Pinpoint the cell where the given text exists, returning its (X, Y) midpoint coordinate. 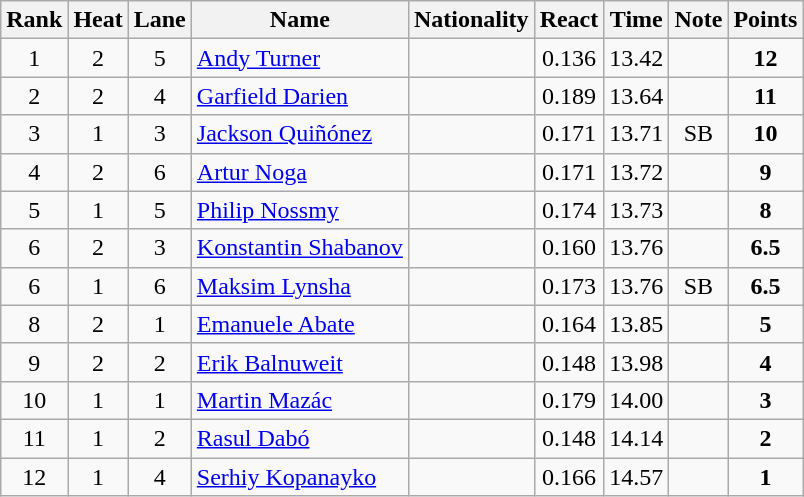
Heat (98, 20)
Jackson Quiñónez (300, 134)
Andy Turner (300, 58)
Konstantin Shabanov (300, 248)
0.174 (569, 210)
14.14 (636, 438)
Rank (34, 20)
Philip Nossmy (300, 210)
Time (636, 20)
0.173 (569, 286)
Nationality (471, 20)
13.98 (636, 362)
0.166 (569, 477)
13.42 (636, 58)
0.164 (569, 324)
14.00 (636, 400)
0.179 (569, 400)
Maksim Lynsha (300, 286)
Serhiy Kopanayko (300, 477)
13.72 (636, 172)
React (569, 20)
Note (698, 20)
Rasul Dabó (300, 438)
Points (766, 20)
13.64 (636, 96)
13.71 (636, 134)
0.136 (569, 58)
Lane (160, 20)
Garfield Darien (300, 96)
0.160 (569, 248)
Name (300, 20)
Erik Balnuweit (300, 362)
Artur Noga (300, 172)
13.85 (636, 324)
Martin Mazác (300, 400)
Emanuele Abate (300, 324)
13.73 (636, 210)
14.57 (636, 477)
0.189 (569, 96)
